For the text-containing cell, return its midpoint in (x, y) coordinate format. 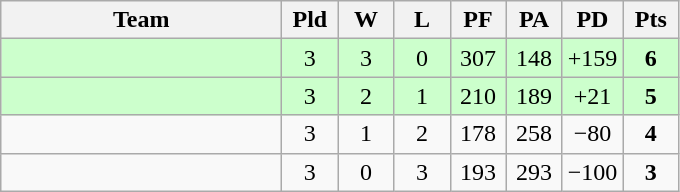
307 (478, 58)
6 (651, 58)
293 (534, 172)
+159 (592, 58)
PA (534, 20)
Pts (651, 20)
−100 (592, 172)
PF (478, 20)
5 (651, 96)
189 (534, 96)
258 (534, 134)
W (366, 20)
210 (478, 96)
Pld (310, 20)
−80 (592, 134)
L (422, 20)
148 (534, 58)
193 (478, 172)
PD (592, 20)
178 (478, 134)
4 (651, 134)
Team (142, 20)
+21 (592, 96)
